Extract the [X, Y] coordinate from the center of the cell holding the provided text.  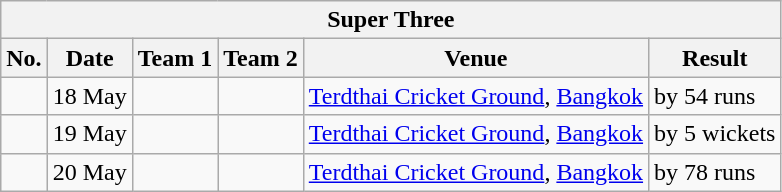
19 May [90, 134]
Super Three [391, 20]
by 78 runs [715, 172]
Team 1 [175, 58]
No. [24, 58]
by 5 wickets [715, 134]
20 May [90, 172]
Team 2 [261, 58]
18 May [90, 96]
Date [90, 58]
Venue [476, 58]
Result [715, 58]
by 54 runs [715, 96]
